Identify which cell holds the provided text, then report its (X, Y) central coordinate. 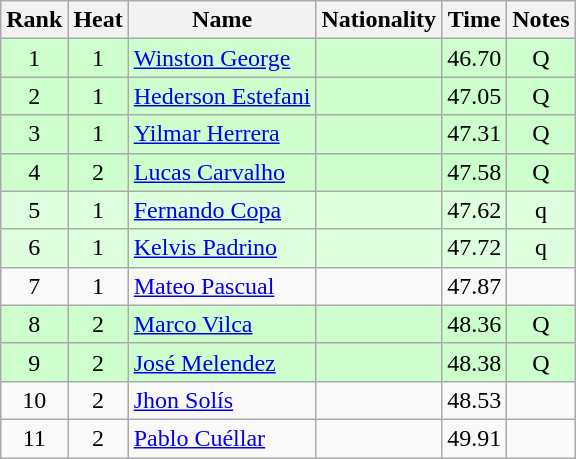
3 (34, 134)
Notes (541, 20)
Kelvis Padrino (222, 248)
Pablo Cuéllar (222, 438)
Jhon Solís (222, 400)
Fernando Copa (222, 210)
49.91 (474, 438)
47.31 (474, 134)
47.58 (474, 172)
10 (34, 400)
Lucas Carvalho (222, 172)
Mateo Pascual (222, 286)
8 (34, 324)
4 (34, 172)
7 (34, 286)
48.36 (474, 324)
47.05 (474, 96)
48.38 (474, 362)
5 (34, 210)
Yilmar Herrera (222, 134)
48.53 (474, 400)
José Melendez (222, 362)
Rank (34, 20)
Nationality (379, 20)
Marco Vilca (222, 324)
11 (34, 438)
47.72 (474, 248)
9 (34, 362)
47.62 (474, 210)
Name (222, 20)
Hederson Estefani (222, 96)
6 (34, 248)
Heat (98, 20)
Winston George (222, 58)
Time (474, 20)
47.87 (474, 286)
46.70 (474, 58)
